Scan for the cell matching the given text and deliver its [X, Y] coordinate at center. 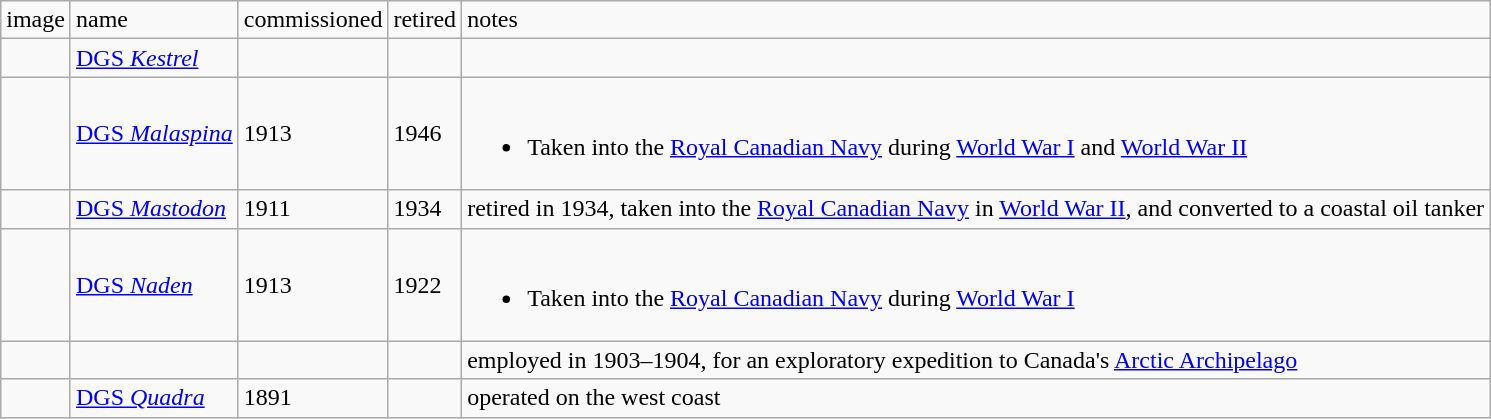
name [154, 20]
DGS Quadra [154, 398]
DGS Kestrel [154, 58]
1922 [425, 284]
operated on the west coast [976, 398]
1934 [425, 209]
commissioned [313, 20]
Taken into the Royal Canadian Navy during World War I and World War II [976, 134]
1891 [313, 398]
image [36, 20]
DGS Mastodon [154, 209]
retired [425, 20]
Taken into the Royal Canadian Navy during World War I [976, 284]
retired in 1934, taken into the Royal Canadian Navy in World War II, and converted to a coastal oil tanker [976, 209]
DGS Naden [154, 284]
DGS Malaspina [154, 134]
notes [976, 20]
employed in 1903–1904, for an exploratory expedition to Canada's Arctic Archipelago [976, 360]
1946 [425, 134]
1911 [313, 209]
